Locate the cell with the specified text and output its (X, Y) center coordinate. 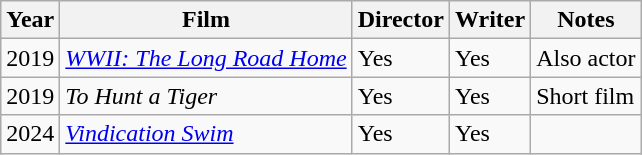
Writer (490, 20)
Film (206, 20)
Director (400, 20)
Vindication Swim (206, 134)
Short film (586, 96)
Also actor (586, 58)
To Hunt a Tiger (206, 96)
WWII: The Long Road Home (206, 58)
2024 (30, 134)
Year (30, 20)
Notes (586, 20)
